Search for the cell housing the specified text and yield its (x, y) center coordinate. 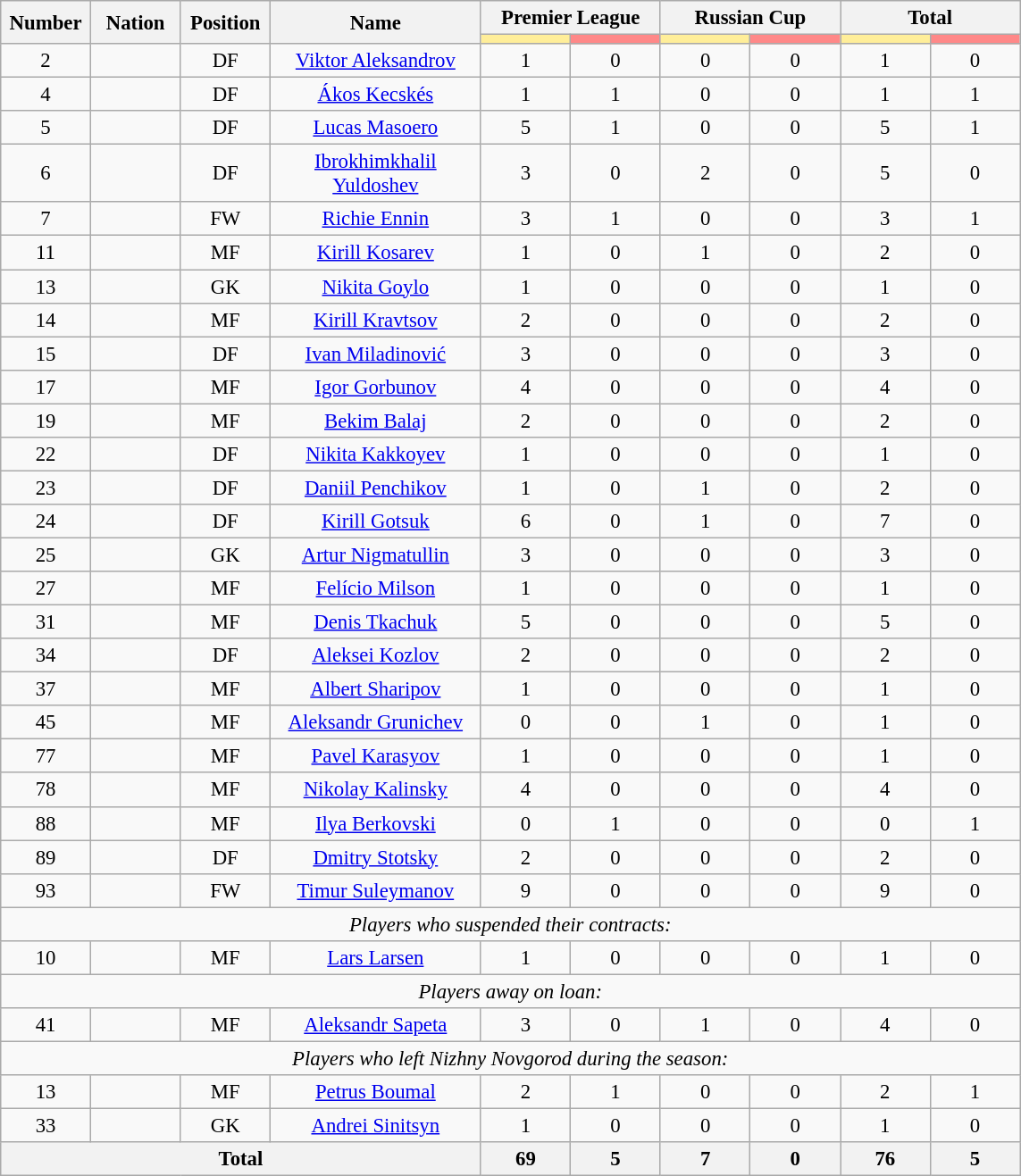
Dmitry Stotsky (376, 857)
78 (46, 790)
Nikita Kakkoyev (376, 455)
Nikita Goylo (376, 287)
45 (46, 722)
17 (46, 387)
69 (525, 1159)
Position (225, 22)
Ibrokhimkhalil Yuldoshev (376, 173)
76 (884, 1159)
14 (46, 320)
Aleksandr Sapeta (376, 1025)
15 (46, 354)
Petrus Boumal (376, 1092)
34 (46, 655)
Ilya Berkovski (376, 823)
31 (46, 622)
22 (46, 455)
Bekim Balaj (376, 421)
Kirill Gotsuk (376, 521)
Daniil Penchikov (376, 488)
Felício Milson (376, 588)
37 (46, 689)
24 (46, 521)
19 (46, 421)
Number (46, 22)
41 (46, 1025)
27 (46, 588)
Albert Sharipov (376, 689)
77 (46, 756)
Players who left Nizhny Novgorod during the season: (511, 1058)
Players away on loan: (511, 991)
10 (46, 958)
93 (46, 890)
Viktor Aleksandrov (376, 61)
Ákos Kecskés (376, 95)
88 (46, 823)
Players who suspended their contracts: (511, 924)
Timur Suleymanov (376, 890)
33 (46, 1126)
Igor Gorbunov (376, 387)
Richie Ennin (376, 219)
25 (46, 555)
23 (46, 488)
Lars Larsen (376, 958)
Russian Cup (750, 18)
Pavel Karasyov (376, 756)
Nation (136, 22)
Artur Nigmatullin (376, 555)
Andrei Sinitsyn (376, 1126)
11 (46, 253)
Nikolay Kalinsky (376, 790)
Lucas Masoero (376, 128)
Kirill Kravtsov (376, 320)
Kirill Kosarev (376, 253)
Ivan Miladinović (376, 354)
89 (46, 857)
Name (376, 22)
Aleksandr Grunichev (376, 722)
Aleksei Kozlov (376, 655)
Denis Tkachuk (376, 622)
Premier League (570, 18)
